Provide the [X, Y] coordinate of the cell's center where the given text is located.  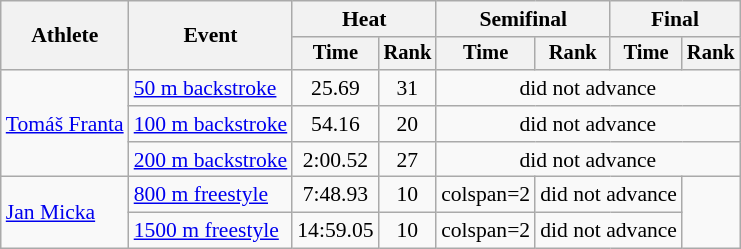
Semifinal [523, 19]
2:00.52 [335, 160]
Tomáš Franta [65, 124]
800 m freestyle [211, 195]
31 [408, 88]
14:59.05 [335, 231]
Heat [364, 19]
100 m backstroke [211, 124]
1500 m freestyle [211, 231]
Event [211, 36]
50 m backstroke [211, 88]
Final [674, 19]
54.16 [335, 124]
7:48.93 [335, 195]
Athlete [65, 36]
20 [408, 124]
Jan Micka [65, 212]
25.69 [335, 88]
27 [408, 160]
200 m backstroke [211, 160]
